Find where the given text appears and provide that cell's center as [X, Y] coordinate. 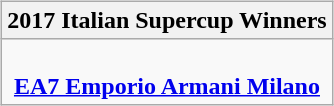
EA7 Emporio Armani Milano [167, 72]
2017 Italian Supercup Winners [167, 20]
